Search for the cell housing the specified text and yield its (X, Y) center coordinate. 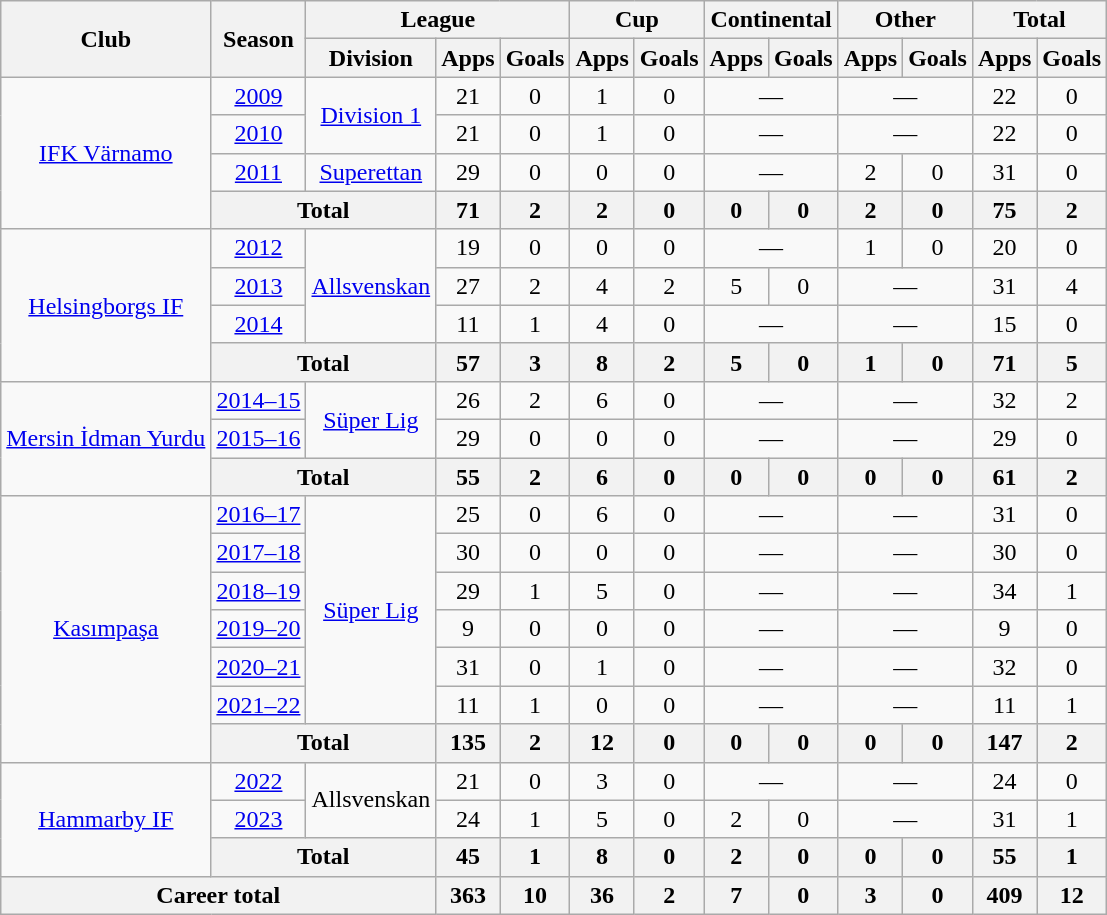
34 (1004, 591)
Division (371, 58)
2009 (258, 96)
135 (468, 743)
15 (1004, 324)
75 (1004, 210)
2020–21 (258, 667)
10 (535, 895)
Helsingborgs IF (106, 305)
2014 (258, 324)
Hammarby IF (106, 819)
25 (468, 515)
147 (1004, 743)
27 (468, 286)
61 (1004, 477)
League (438, 20)
Cup (637, 20)
Superettan (371, 172)
409 (1004, 895)
2021–22 (258, 705)
Division 1 (371, 115)
2019–20 (258, 629)
2013 (258, 286)
363 (468, 895)
Continental (771, 20)
Mersin İdman Yurdu (106, 438)
57 (468, 362)
20 (1004, 248)
2011 (258, 172)
Other (905, 20)
2016–17 (258, 515)
2018–19 (258, 591)
2022 (258, 781)
IFK Värnamo (106, 153)
26 (468, 400)
Kasımpaşa (106, 629)
Club (106, 39)
7 (736, 895)
45 (468, 857)
19 (468, 248)
36 (602, 895)
Season (258, 39)
Career total (218, 895)
2015–16 (258, 438)
2014–15 (258, 400)
2010 (258, 134)
2012 (258, 248)
2023 (258, 819)
2017–18 (258, 553)
